Search for the cell housing the specified text and yield its [X, Y] center coordinate. 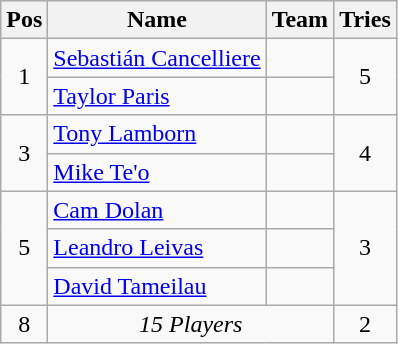
8 [24, 324]
Tony Lamborn [157, 134]
Leandro Leivas [157, 248]
Sebastián Cancelliere [157, 58]
15 Players [191, 324]
2 [366, 324]
Team [300, 20]
David Tameilau [157, 286]
Mike Te'o [157, 172]
Name [157, 20]
Tries [366, 20]
1 [24, 77]
4 [366, 153]
Taylor Paris [157, 96]
Pos [24, 20]
Cam Dolan [157, 210]
